From the cell containing the given text, extract its center point as [x, y] coordinate. 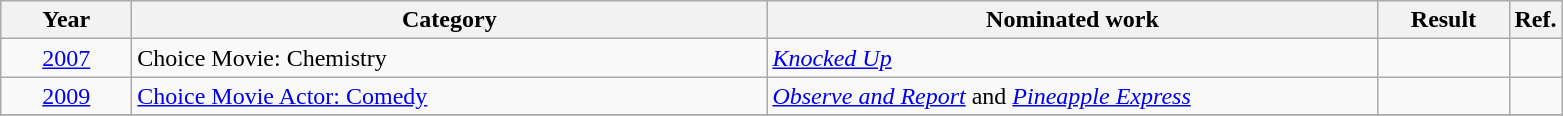
Observe and Report and Pineapple Express [1072, 96]
2007 [66, 58]
Ref. [1536, 20]
Choice Movie: Chemistry [450, 58]
2009 [66, 96]
Category [450, 20]
Nominated work [1072, 20]
Knocked Up [1072, 58]
Year [66, 20]
Result [1444, 20]
Choice Movie Actor: Comedy [450, 96]
